Find where the given text appears and provide that cell's center as (X, Y) coordinate. 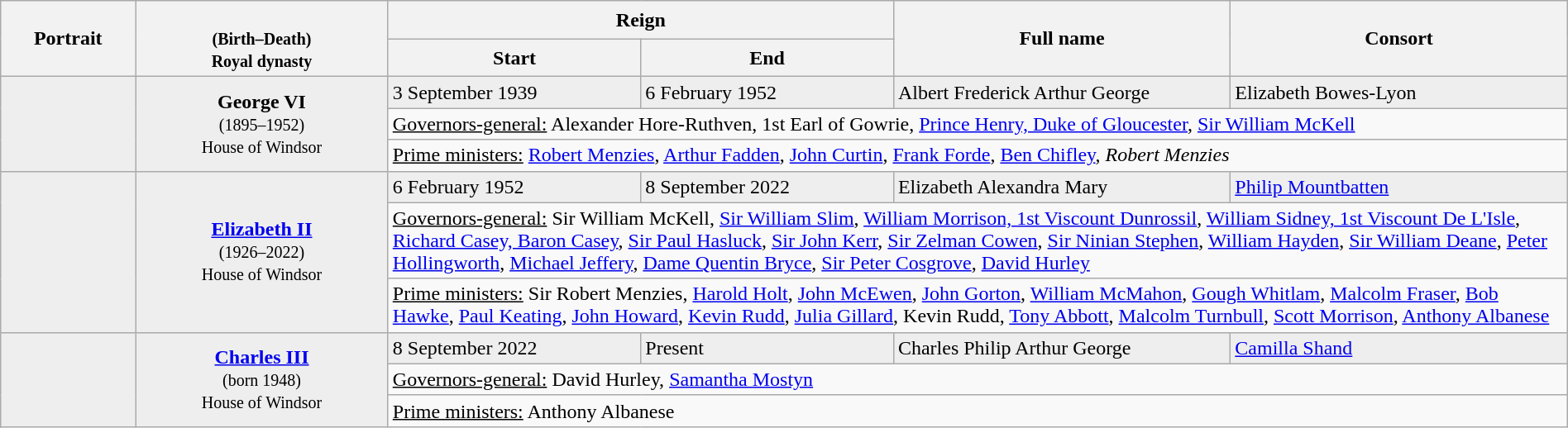
Start (514, 58)
Elizabeth Bowes-Lyon (1399, 93)
Portrait (68, 39)
Consort (1399, 39)
Charles III(born 1948)House of Windsor (262, 379)
3 September 1939 (514, 93)
Present (767, 348)
(Birth–Death) Royal dynasty (262, 39)
Reign (640, 20)
Prime ministers: Anthony Albanese (978, 411)
Albert Frederick Arthur George (1062, 93)
Elizabeth II(1926–2022)House of Windsor (262, 251)
Governors-general: Alexander Hore-Ruthven, 1st Earl of Gowrie, Prince Henry, Duke of Gloucester, Sir William McKell (978, 124)
Elizabeth Alexandra Mary (1062, 187)
Prime ministers: Robert Menzies, Arthur Fadden, John Curtin, Frank Forde, Ben Chifley, Robert Menzies (978, 155)
Philip Mountbatten (1399, 187)
Governors-general: David Hurley, Samantha Mostyn (978, 379)
Charles Philip Arthur George (1062, 348)
George VI(1895–1952)House of Windsor (262, 124)
Camilla Shand (1399, 348)
Full name (1062, 39)
End (767, 58)
